Detect which cell encompasses the target text, then output its [x, y] center coordinate. 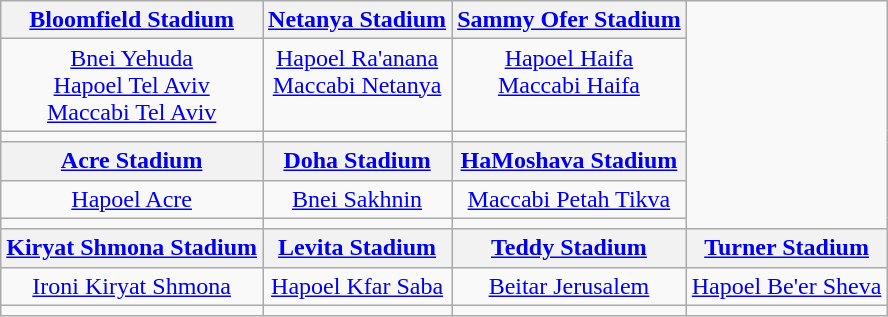
Bnei Sakhnin [358, 199]
Maccabi Petah Tikva [570, 199]
Netanya Stadium [358, 20]
Ironi Kiryat Shmona [132, 286]
Beitar Jerusalem [570, 286]
Acre Stadium [132, 161]
Hapoel Haifa Maccabi Haifa [570, 85]
Bloomfield Stadium [132, 20]
Turner Stadium [786, 248]
Bnei Yehuda Hapoel Tel Aviv Maccabi Tel Aviv [132, 85]
Doha Stadium [358, 161]
HaMoshava Stadium [570, 161]
Hapoel Ra'anana Maccabi Netanya [358, 85]
Hapoel Be'er Sheva [786, 286]
Sammy Ofer Stadium [570, 20]
Kiryat Shmona Stadium [132, 248]
Levita Stadium [358, 248]
Hapoel Kfar Saba [358, 286]
Teddy Stadium [570, 248]
Hapoel Acre [132, 199]
